Return the [x, y] coordinate for the center point of the cell that contains the specified text.  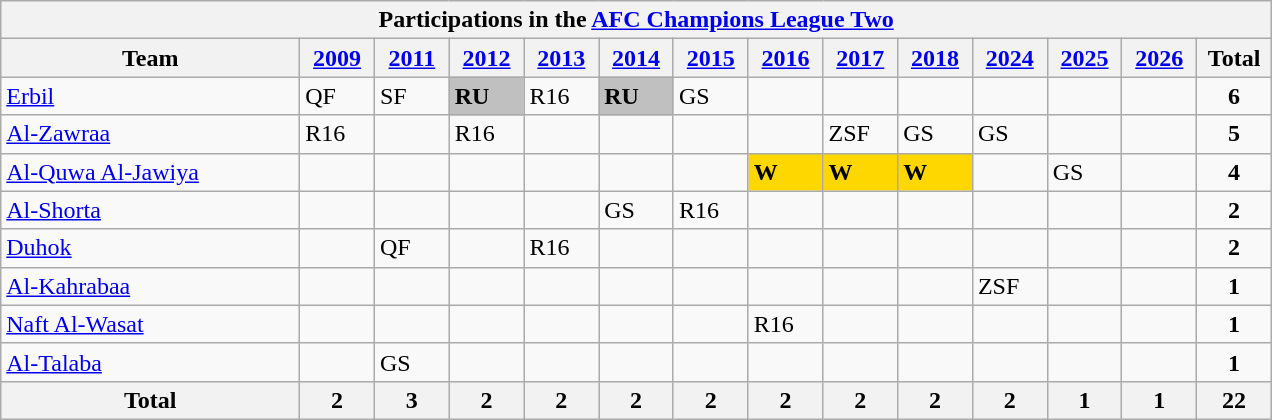
2015 [710, 58]
Al-Talaba [150, 362]
2026 [1160, 58]
Al-Zawraa [150, 134]
2013 [562, 58]
4 [1234, 172]
3 [412, 400]
Participations in the AFC Champions League Two [636, 20]
SF [412, 96]
2024 [1010, 58]
Erbil [150, 96]
2016 [786, 58]
2017 [860, 58]
2018 [936, 58]
Team [150, 58]
Naft Al-Wasat [150, 324]
Duhok [150, 248]
2025 [1084, 58]
Al-Quwa Al-Jawiya [150, 172]
5 [1234, 134]
2012 [486, 58]
2011 [412, 58]
Al-Kahrabaa [150, 286]
2014 [636, 58]
Al-Shorta [150, 210]
2009 [338, 58]
6 [1234, 96]
22 [1234, 400]
